Detect which cell encompasses the target text, then output its (x, y) center coordinate. 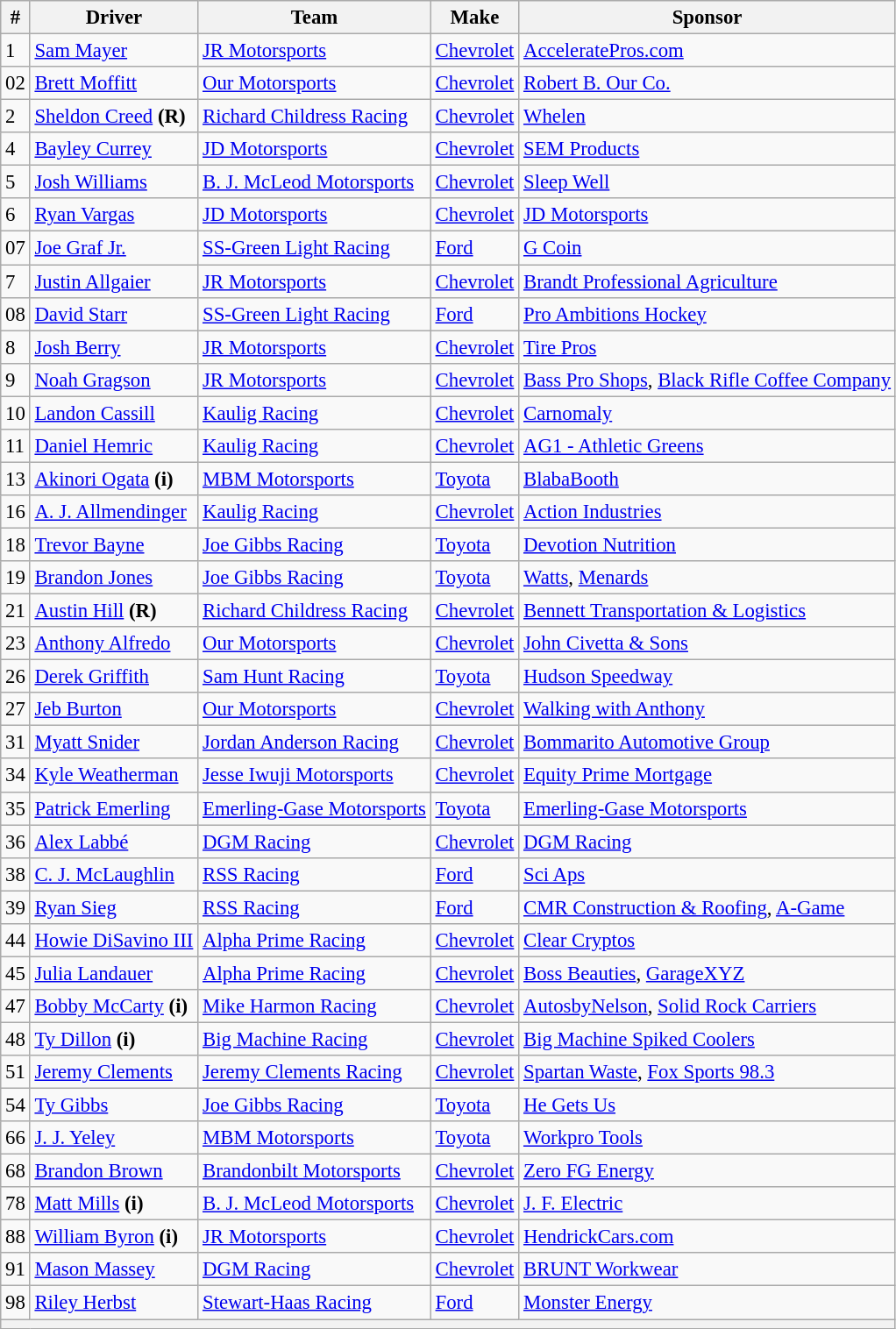
Equity Prime Mortgage (708, 776)
Alex Labbé (114, 842)
4 (16, 149)
AcceleratePros.com (708, 51)
Jeremy Clements (114, 1072)
C. J. McLaughlin (114, 874)
A. J. Allmendinger (114, 512)
Spartan Waste, Fox Sports 98.3 (708, 1072)
Bayley Currey (114, 149)
# (16, 18)
Workpro Tools (708, 1138)
Action Industries (708, 512)
Sam Mayer (114, 51)
AutosbyNelson, Solid Rock Carriers (708, 1006)
AG1 - Athletic Greens (708, 446)
Kyle Weatherman (114, 776)
16 (16, 512)
Justin Allgaier (114, 281)
08 (16, 314)
Big Machine Racing (315, 1039)
CMR Construction & Roofing, A-Game (708, 907)
27 (16, 709)
Sleep Well (708, 182)
Derek Griffith (114, 677)
13 (16, 479)
11 (16, 446)
18 (16, 544)
51 (16, 1072)
Jesse Iwuji Motorsports (315, 776)
Devotion Nutrition (708, 544)
2 (16, 117)
66 (16, 1138)
Myatt Snider (114, 743)
Brandon Jones (114, 578)
98 (16, 1303)
Landon Cassill (114, 413)
38 (16, 874)
HendrickCars.com (708, 1237)
8 (16, 347)
Driver (114, 18)
Howie DiSavino III (114, 941)
Josh Williams (114, 182)
39 (16, 907)
Jordan Anderson Racing (315, 743)
John Civetta & Sons (708, 643)
Joe Graf Jr. (114, 248)
36 (16, 842)
J. F. Electric (708, 1204)
J. J. Yeley (114, 1138)
Akinori Ogata (i) (114, 479)
35 (16, 808)
Walking with Anthony (708, 709)
Austin Hill (R) (114, 611)
7 (16, 281)
Brandon Brown (114, 1171)
68 (16, 1171)
Bennett Transportation & Logistics (708, 611)
Mason Massey (114, 1270)
David Starr (114, 314)
91 (16, 1270)
5 (16, 182)
Zero FG Energy (708, 1171)
Sponsor (708, 18)
6 (16, 215)
G Coin (708, 248)
Brandt Professional Agriculture (708, 281)
Riley Herbst (114, 1303)
SEM Products (708, 149)
BlabaBooth (708, 479)
William Byron (i) (114, 1237)
21 (16, 611)
Trevor Bayne (114, 544)
Clear Cryptos (708, 941)
78 (16, 1204)
Tire Pros (708, 347)
Make (474, 18)
Mike Harmon Racing (315, 1006)
Carnomaly (708, 413)
BRUNT Workwear (708, 1270)
48 (16, 1039)
1 (16, 51)
Robert B. Our Co. (708, 83)
Boss Beauties, GarageXYZ (708, 973)
Sci Aps (708, 874)
Monster Energy (708, 1303)
34 (16, 776)
Bobby McCarty (i) (114, 1006)
Whelen (708, 117)
10 (16, 413)
54 (16, 1105)
31 (16, 743)
Anthony Alfredo (114, 643)
88 (16, 1237)
19 (16, 578)
47 (16, 1006)
Patrick Emerling (114, 808)
Team (315, 18)
Jeb Burton (114, 709)
44 (16, 941)
Brett Moffitt (114, 83)
26 (16, 677)
Bass Pro Shops, Black Rifle Coffee Company (708, 380)
07 (16, 248)
9 (16, 380)
He Gets Us (708, 1105)
Julia Landauer (114, 973)
Ryan Vargas (114, 215)
Ty Dillon (i) (114, 1039)
Noah Gragson (114, 380)
23 (16, 643)
Sam Hunt Racing (315, 677)
Bommarito Automotive Group (708, 743)
Ty Gibbs (114, 1105)
Watts, Menards (708, 578)
45 (16, 973)
Ryan Sieg (114, 907)
Jeremy Clements Racing (315, 1072)
02 (16, 83)
Daniel Hemric (114, 446)
Matt Mills (i) (114, 1204)
Sheldon Creed (R) (114, 117)
Josh Berry (114, 347)
Big Machine Spiked Coolers (708, 1039)
Pro Ambitions Hockey (708, 314)
Stewart-Haas Racing (315, 1303)
Brandonbilt Motorsports (315, 1171)
Hudson Speedway (708, 677)
